Search for the cell housing the specified text and yield its (X, Y) center coordinate. 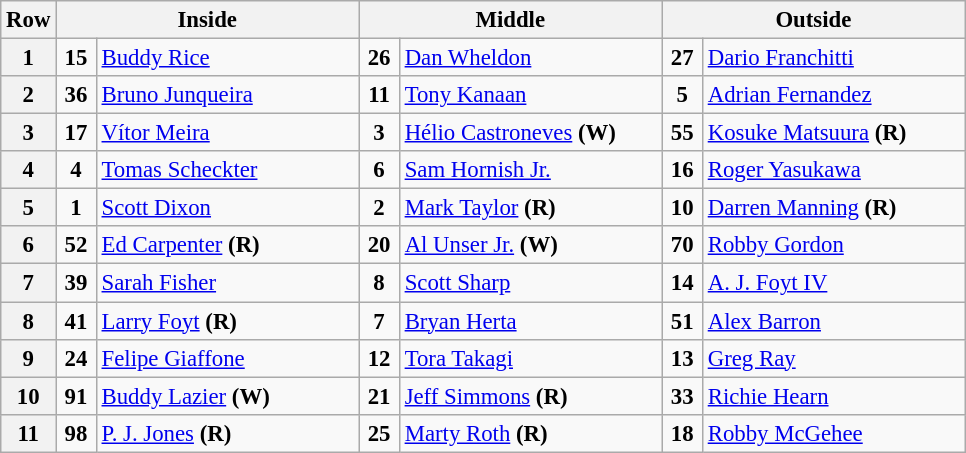
Tomas Scheckter (227, 170)
15 (76, 58)
Vítor Meira (227, 133)
Larry Foyt (R) (227, 321)
26 (380, 58)
91 (76, 396)
39 (76, 283)
Buddy Lazier (W) (227, 396)
27 (682, 58)
P. J. Jones (R) (227, 433)
A. J. Foyt IV (833, 283)
Scott Sharp (530, 283)
18 (682, 433)
Roger Yasukawa (833, 170)
25 (380, 433)
Darren Manning (R) (833, 208)
Inside (208, 20)
24 (76, 358)
70 (682, 245)
Alex Barron (833, 321)
Buddy Rice (227, 58)
98 (76, 433)
Richie Hearn (833, 396)
Al Unser Jr. (W) (530, 245)
Mark Taylor (R) (530, 208)
Sarah Fisher (227, 283)
Row (28, 20)
41 (76, 321)
Outside (814, 20)
Kosuke Matsuura (R) (833, 133)
9 (28, 358)
36 (76, 95)
20 (380, 245)
51 (682, 321)
Robby Gordon (833, 245)
Dan Wheldon (530, 58)
Bruno Junqueira (227, 95)
Greg Ray (833, 358)
33 (682, 396)
Bryan Herta (530, 321)
Marty Roth (R) (530, 433)
12 (380, 358)
Adrian Fernandez (833, 95)
55 (682, 133)
Tony Kanaan (530, 95)
Jeff Simmons (R) (530, 396)
16 (682, 170)
17 (76, 133)
13 (682, 358)
Robby McGehee (833, 433)
Tora Takagi (530, 358)
Sam Hornish Jr. (530, 170)
Middle (510, 20)
21 (380, 396)
Ed Carpenter (R) (227, 245)
Scott Dixon (227, 208)
Dario Franchitti (833, 58)
Hélio Castroneves (W) (530, 133)
Felipe Giaffone (227, 358)
52 (76, 245)
14 (682, 283)
